Determine the [X, Y] coordinate at the center of the cell enclosing the given text.  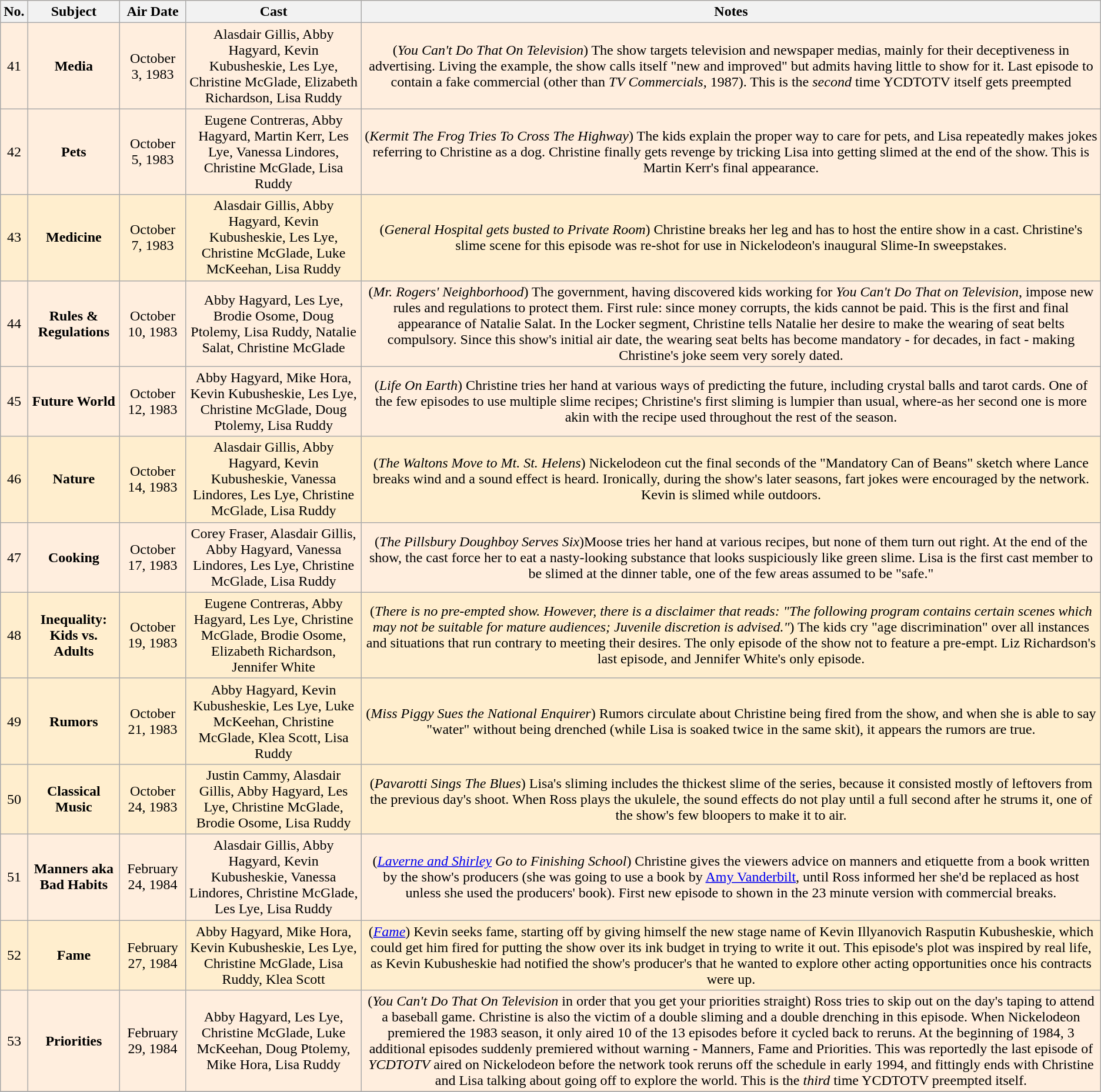
52 [14, 955]
February 27, 1984 [153, 955]
Alasdair Gillis, Abby Hagyard, Kevin Kubusheskie, Vanessa Lindores, Les Lye, Christine McGlade, Lisa Ruddy [274, 479]
43 [14, 238]
Manners aka Bad Habits [74, 877]
Rumors [74, 721]
February 29, 1984 [153, 1041]
49 [14, 721]
Subject [74, 12]
Media [74, 66]
50 [14, 799]
October 5, 1983 [153, 152]
Eugene Contreras, Abby Hagyard, Martin Kerr, Les Lye, Vanessa Lindores, Christine McGlade, Lisa Ruddy [274, 152]
Cooking [74, 557]
Future World [74, 401]
44 [14, 323]
Eugene Contreras, Abby Hagyard, Les Lye, Christine McGlade, Brodie Osome, Elizabeth Richardson, Jennifer White [274, 635]
Abby Hagyard, Kevin Kubusheskie, Les Lye, Luke McKeehan, Christine McGlade, Klea Scott, Lisa Ruddy [274, 721]
Abby Hagyard, Mike Hora, Kevin Kubusheskie, Les Lye, Christine McGlade, Lisa Ruddy, Klea Scott [274, 955]
Cast [274, 12]
Fame [74, 955]
October 19, 1983 [153, 635]
October 12, 1983 [153, 401]
Notes [732, 12]
46 [14, 479]
Abby Hagyard, Mike Hora, Kevin Kubusheskie, Les Lye, Christine McGlade, Doug Ptolemy, Lisa Ruddy [274, 401]
Corey Fraser, Alasdair Gillis, Abby Hagyard, Vanessa Lindores, Les Lye, Christine McGlade, Lisa Ruddy [274, 557]
Rules & Regulations [74, 323]
Inequality: Kids vs. Adults [74, 635]
No. [14, 12]
October 14, 1983 [153, 479]
47 [14, 557]
45 [14, 401]
Alasdair Gillis, Abby Hagyard, Kevin Kubusheskie, Les Lye, Christine McGlade, Luke McKeehan, Lisa Ruddy [274, 238]
October 3, 1983 [153, 66]
42 [14, 152]
41 [14, 66]
Alasdair Gillis, Abby Hagyard, Kevin Kubusheskie, Vanessa Lindores, Christine McGlade, Les Lye, Lisa Ruddy [274, 877]
51 [14, 877]
Pets [74, 152]
October 21, 1983 [153, 721]
February 24, 1984 [153, 877]
Medicine [74, 238]
48 [14, 635]
Alasdair Gillis, Abby Hagyard, Kevin Kubusheskie, Les Lye, Christine McGlade, Elizabeth Richardson, Lisa Ruddy [274, 66]
October 17, 1983 [153, 557]
Abby Hagyard, Les Lye, Christine McGlade, Luke McKeehan, Doug Ptolemy, Mike Hora, Lisa Ruddy [274, 1041]
Abby Hagyard, Les Lye, Brodie Osome, Doug Ptolemy, Lisa Ruddy, Natalie Salat, Christine McGlade [274, 323]
53 [14, 1041]
Classical Music [74, 799]
October 10, 1983 [153, 323]
October 7, 1983 [153, 238]
Nature [74, 479]
Justin Cammy, Alasdair Gillis, Abby Hagyard, Les Lye, Christine McGlade, Brodie Osome, Lisa Ruddy [274, 799]
Priorities [74, 1041]
October 24, 1983 [153, 799]
Air Date [153, 12]
